For the text-containing cell, return its midpoint in (x, y) coordinate format. 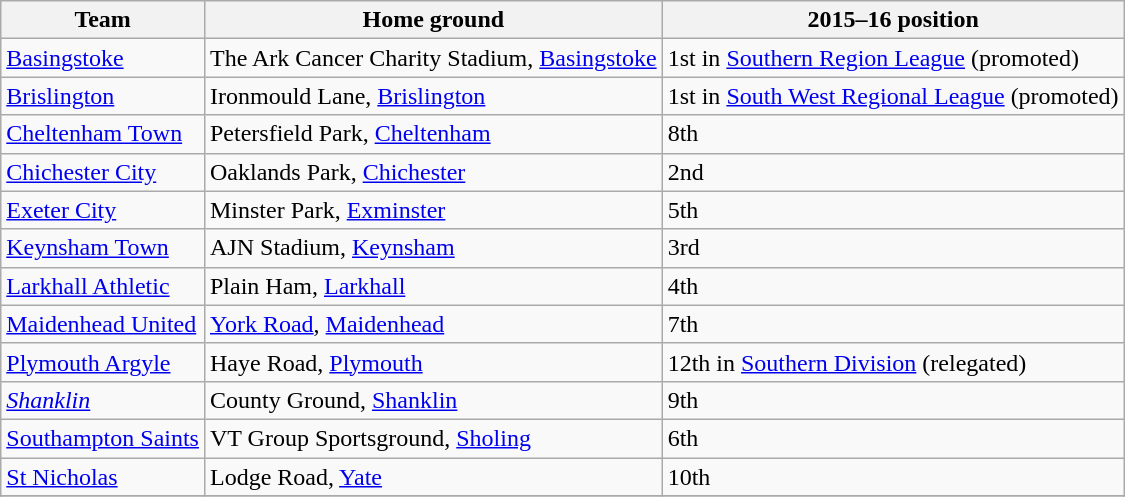
2015–16 position (893, 20)
9th (893, 400)
Chichester City (103, 172)
Keynsham Town (103, 248)
5th (893, 210)
Haye Road, Plymouth (433, 362)
12th in Southern Division (relegated) (893, 362)
4th (893, 286)
Lodge Road, Yate (433, 477)
St Nicholas (103, 477)
Oaklands Park, Chichester (433, 172)
VT Group Sportsground, Sholing (433, 438)
Exeter City (103, 210)
Plymouth Argyle (103, 362)
The Ark Cancer Charity Stadium, Basingstoke (433, 58)
Plain Ham, Larkhall (433, 286)
Brislington (103, 96)
Ironmould Lane, Brislington (433, 96)
County Ground, Shanklin (433, 400)
1st in Southern Region League (promoted) (893, 58)
Southampton Saints (103, 438)
Home ground (433, 20)
York Road, Maidenhead (433, 324)
Team (103, 20)
Minster Park, Exminster (433, 210)
6th (893, 438)
Larkhall Athletic (103, 286)
Cheltenham Town (103, 134)
8th (893, 134)
3rd (893, 248)
Shanklin (103, 400)
10th (893, 477)
Basingstoke (103, 58)
AJN Stadium, Keynsham (433, 248)
7th (893, 324)
Maidenhead United (103, 324)
2nd (893, 172)
Petersfield Park, Cheltenham (433, 134)
1st in South West Regional League (promoted) (893, 96)
